Identify which cell holds the provided text, then report its (x, y) central coordinate. 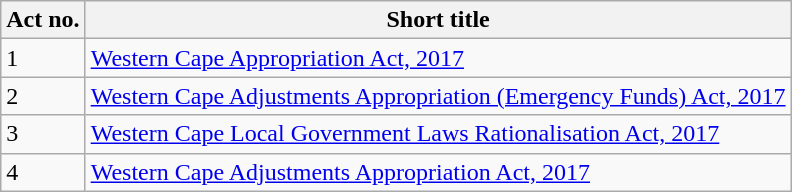
Western Cape Appropriation Act, 2017 (438, 58)
3 (43, 134)
Short title (438, 20)
Western Cape Adjustments Appropriation (Emergency Funds) Act, 2017 (438, 96)
Act no. (43, 20)
Western Cape Local Government Laws Rationalisation Act, 2017 (438, 134)
Western Cape Adjustments Appropriation Act, 2017 (438, 172)
1 (43, 58)
2 (43, 96)
4 (43, 172)
